Determine the [X, Y] coordinate at the center of the cell enclosing the given text.  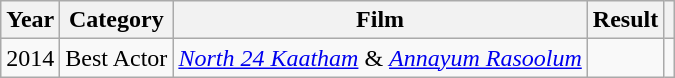
Category [116, 20]
North 24 Kaatham & Annayum Rasoolum [380, 58]
Result [625, 20]
Year [30, 20]
Film [380, 20]
Best Actor [116, 58]
2014 [30, 58]
